From the cell containing the given text, extract its center point as (x, y) coordinate. 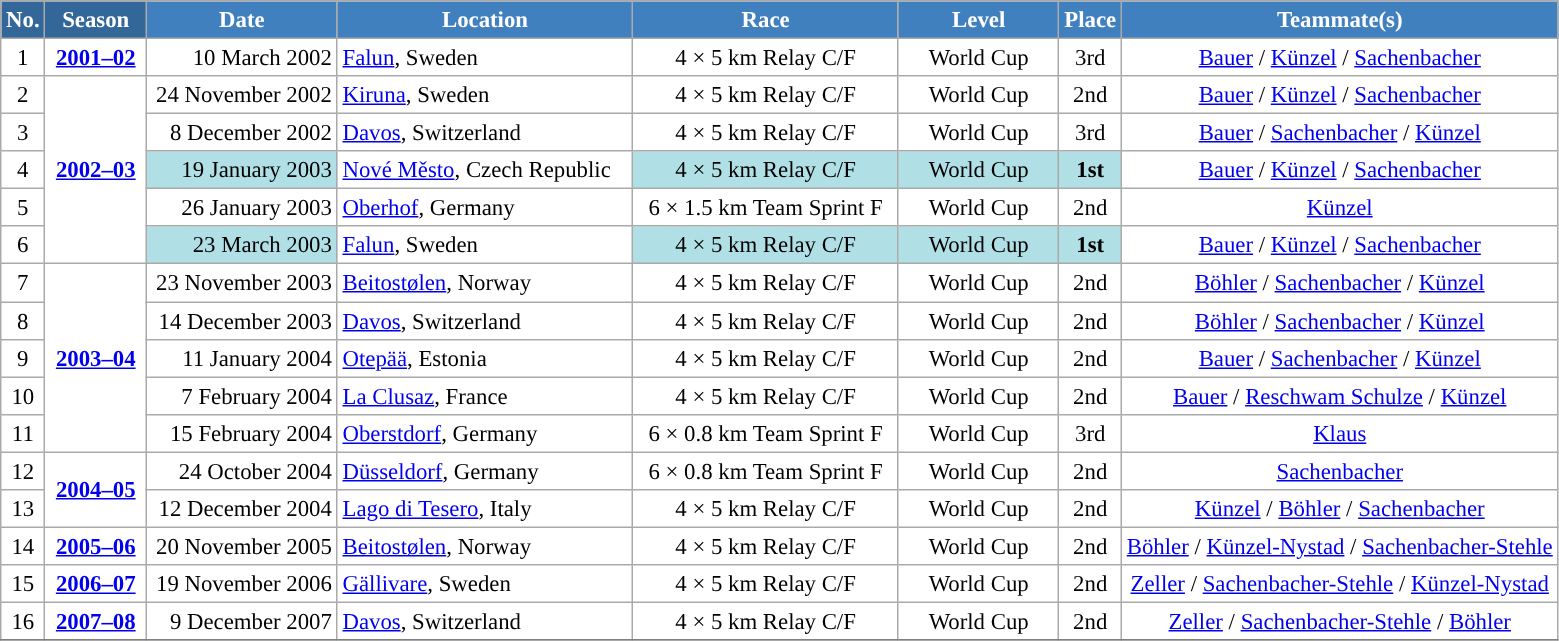
2004–05 (96, 490)
2006–07 (96, 584)
Location (485, 20)
19 January 2003 (242, 170)
19 November 2006 (242, 584)
Date (242, 20)
20 November 2005 (242, 546)
Oberhof, Germany (485, 208)
Zeller / Sachenbacher-Stehle / Künzel-Nystad (1340, 584)
16 (23, 621)
7 February 2004 (242, 396)
11 (23, 433)
24 November 2002 (242, 95)
2 (23, 95)
Gällivare, Sweden (485, 584)
13 (23, 509)
15 (23, 584)
6 × 1.5 km Team Sprint F (766, 208)
Düsseldorf, Germany (485, 471)
12 December 2004 (242, 509)
9 December 2007 (242, 621)
Race (766, 20)
Place (1090, 20)
Nové Město, Czech Republic (485, 170)
26 January 2003 (242, 208)
23 March 2003 (242, 245)
2002–03 (96, 170)
6 (23, 245)
Lago di Tesero, Italy (485, 509)
Otepää, Estonia (485, 358)
23 November 2003 (242, 283)
Level (978, 20)
2007–08 (96, 621)
Klaus (1340, 433)
Bauer / Reschwam Schulze / Künzel (1340, 396)
Kiruna, Sweden (485, 95)
24 October 2004 (242, 471)
2001–02 (96, 58)
14 December 2003 (242, 321)
Sachenbacher (1340, 471)
Zeller / Sachenbacher-Stehle / Böhler (1340, 621)
7 (23, 283)
2003–04 (96, 358)
2005–06 (96, 546)
Season (96, 20)
Oberstdorf, Germany (485, 433)
15 February 2004 (242, 433)
8 (23, 321)
14 (23, 546)
Böhler / Künzel-Nystad / Sachenbacher-Stehle (1340, 546)
3 (23, 133)
9 (23, 358)
4 (23, 170)
Teammate(s) (1340, 20)
Künzel (1340, 208)
10 March 2002 (242, 58)
5 (23, 208)
La Clusaz, France (485, 396)
10 (23, 396)
1 (23, 58)
Künzel / Böhler / Sachenbacher (1340, 509)
No. (23, 20)
11 January 2004 (242, 358)
12 (23, 471)
8 December 2002 (242, 133)
